For the text-containing cell, return its midpoint in [x, y] coordinate format. 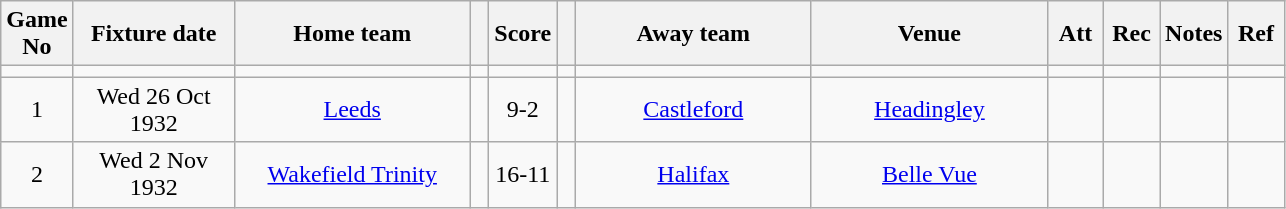
Venue [929, 34]
16-11 [523, 174]
Headingley [929, 110]
Fixture date [154, 34]
1 [37, 110]
Leeds [352, 110]
Wakefield Trinity [352, 174]
Ref [1256, 34]
Wed 2 Nov 1932 [154, 174]
Away team [693, 34]
Notes [1194, 34]
2 [37, 174]
9-2 [523, 110]
Castleford [693, 110]
Halifax [693, 174]
Home team [352, 34]
Score [523, 34]
Belle Vue [929, 174]
Att [1075, 34]
Rec [1132, 34]
Wed 26 Oct 1932 [154, 110]
Game No [37, 34]
